Search for the cell housing the specified text and yield its [X, Y] center coordinate. 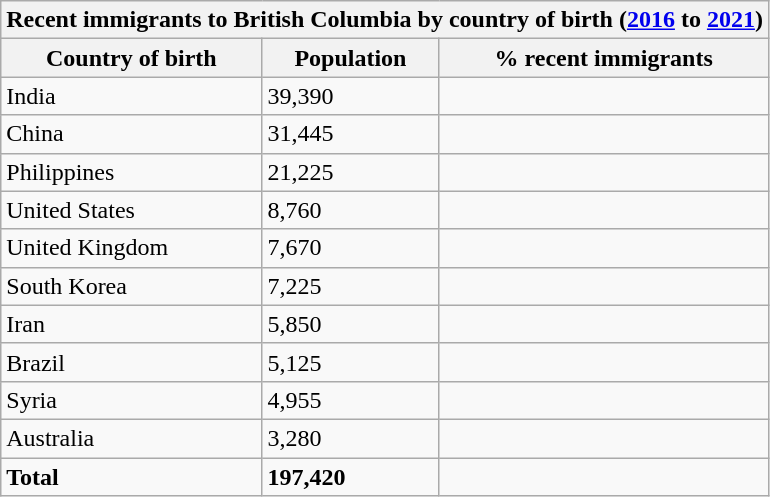
China [132, 134]
Australia [132, 438]
7,225 [350, 286]
Country of birth [132, 58]
Brazil [132, 362]
Recent immigrants to British Columbia by country of birth (2016 to 2021) [385, 20]
South Korea [132, 286]
21,225 [350, 172]
% recent immigrants [604, 58]
39,390 [350, 96]
Iran [132, 324]
8,760 [350, 210]
4,955 [350, 400]
Philippines [132, 172]
India [132, 96]
Syria [132, 400]
United Kingdom [132, 248]
5,125 [350, 362]
7,670 [350, 248]
Population [350, 58]
31,445 [350, 134]
United States [132, 210]
Total [132, 477]
5,850 [350, 324]
197,420 [350, 477]
3,280 [350, 438]
